Provide the [x, y] coordinate of the cell's center where the given text is located.  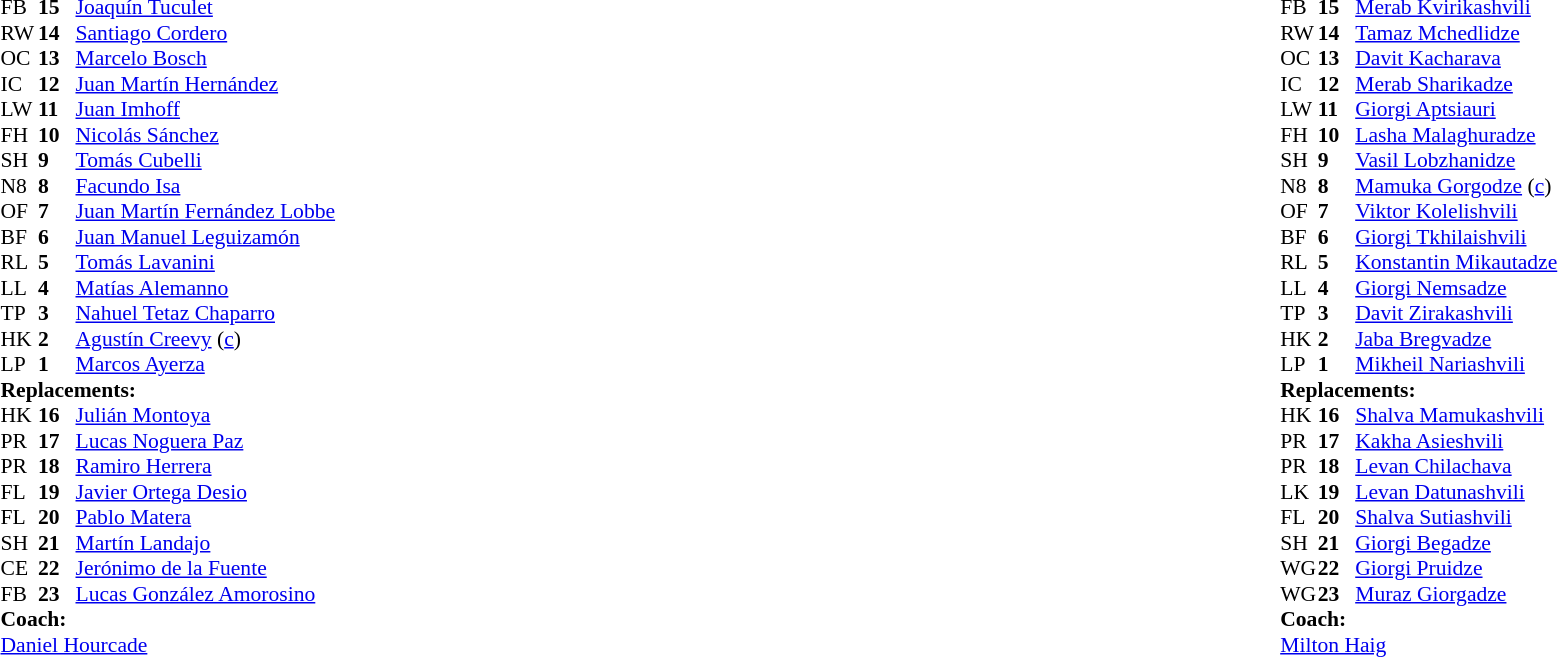
Lasha Malaghuradze [1456, 135]
Matías Alemanno [206, 288]
Levan Chilachava [1456, 467]
Vasil Lobzhanidze [1456, 161]
Ramiro Herrera [206, 467]
Juan Martín Fernández Lobbe [206, 211]
Lucas González Amorosino [206, 594]
Jerónimo de la Fuente [206, 569]
Tomás Lavanini [206, 263]
Santiago Cordero [206, 33]
Nicolás Sánchez [206, 135]
Giorgi Nemsadze [1456, 288]
Merab Sharikadze [1456, 84]
Juan Martín Hernández [206, 84]
Martín Landajo [206, 543]
Julián Montoya [206, 415]
Davit Zirakashvili [1456, 313]
Juan Manuel Leguizamón [206, 237]
Juan Imhoff [206, 109]
Agustín Creevy (c) [206, 339]
Giorgi Aptsiauri [1456, 109]
Lucas Noguera Paz [206, 441]
Pablo Matera [206, 517]
Tomás Cubelli [206, 161]
Marcos Ayerza [206, 365]
Jaba Bregvadze [1456, 339]
Mikheil Nariashvili [1456, 365]
Levan Datunashvili [1456, 492]
Mamuka Gorgodze (c) [1456, 186]
Shalva Sutiashvili [1456, 517]
Tamaz Mchedlidze [1456, 33]
Konstantin Mikautadze [1456, 263]
Muraz Giorgadze [1456, 594]
Marcelo Bosch [206, 59]
Davit Kacharava [1456, 59]
Javier Ortega Desio [206, 492]
Shalva Mamukashvili [1456, 415]
LK [1299, 492]
Giorgi Pruidze [1456, 569]
FB [19, 594]
Facundo Isa [206, 186]
Kakha Asieshvili [1456, 441]
Giorgi Begadze [1456, 543]
CE [19, 569]
Viktor Kolelishvili [1456, 211]
Nahuel Tetaz Chaparro [206, 313]
Giorgi Tkhilaishvili [1456, 237]
